Detect which cell encompasses the target text, then output its [x, y] center coordinate. 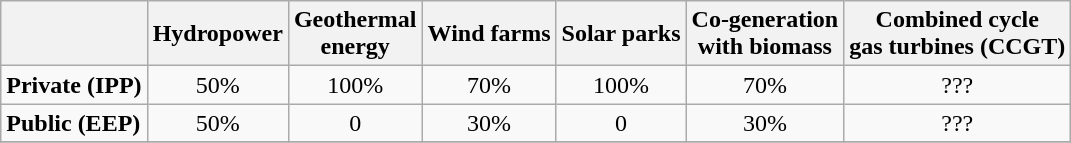
Geothermalenergy [355, 34]
Private (IPP) [74, 85]
Solar parks [621, 34]
Hydropower [218, 34]
Combined cyclegas turbines (CCGT) [958, 34]
Co-generationwith biomass [765, 34]
Public (EEP) [74, 123]
Wind farms [489, 34]
